Extract the [x, y] coordinate from the center of the cell holding the provided text.  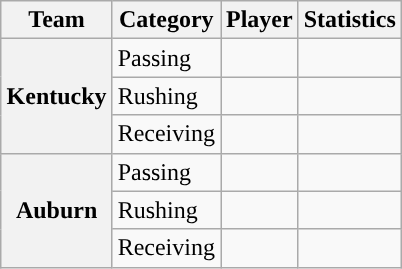
Team [56, 20]
Kentucky [56, 96]
Auburn [56, 210]
Statistics [350, 20]
Player [259, 20]
Category [166, 20]
